Capture the cell that displays the provided text and extract its (x, y) central coordinate. 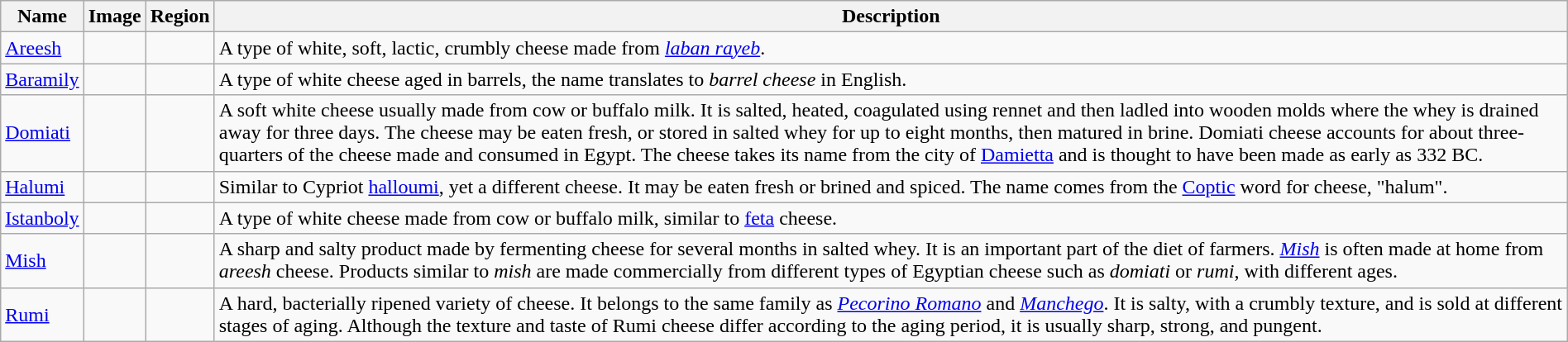
Image (114, 17)
Areesh (42, 48)
Description (891, 17)
Name (42, 17)
A type of white cheese aged in barrels, the name translates to barrel cheese in English. (891, 79)
A type of white, soft, lactic, crumbly cheese made from laban rayeb. (891, 48)
Rumi (42, 314)
Domiati (42, 133)
Baramily (42, 79)
Mish (42, 261)
A type of white cheese made from cow or buffalo milk, similar to feta cheese. (891, 218)
Istanboly (42, 218)
Region (180, 17)
Halumi (42, 187)
